Locate the cell with the specified text and output its (x, y) center coordinate. 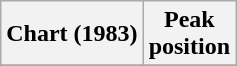
Peakposition (189, 34)
Chart (1983) (72, 34)
